For the text-containing cell, return its midpoint in [X, Y] coordinate format. 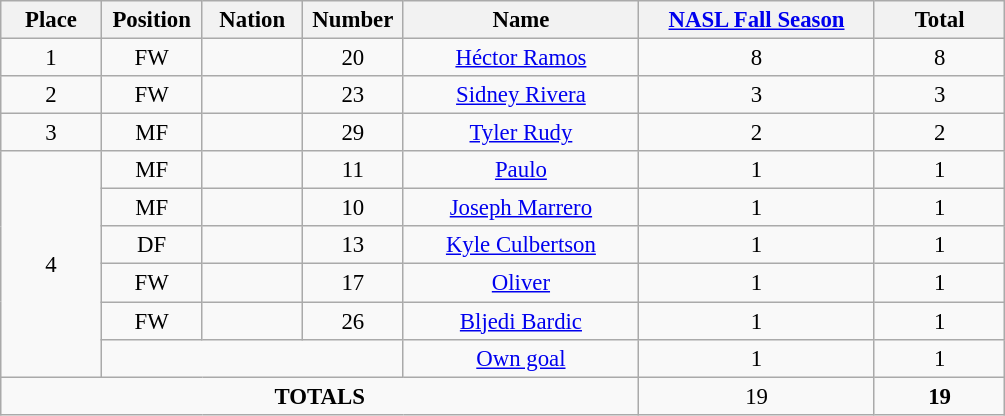
26 [354, 321]
Kyle Culbertson [521, 245]
Name [521, 20]
13 [354, 245]
Bljedi Bardic [521, 321]
Paulo [521, 170]
Own goal [521, 358]
Nation [252, 20]
Oliver [521, 283]
Total [940, 20]
4 [52, 264]
10 [354, 208]
Position [152, 20]
20 [354, 58]
Place [52, 20]
NASL Fall Season [757, 20]
Héctor Ramos [521, 58]
Joseph Marrero [521, 208]
Number [354, 20]
11 [354, 170]
Sidney Rivera [521, 95]
23 [354, 95]
TOTALS [320, 396]
DF [152, 245]
Tyler Rudy [521, 133]
29 [354, 133]
17 [354, 283]
